Return (X, Y) of the center of cell containing provided text 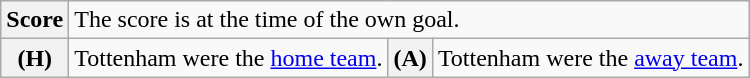
(A) (410, 58)
The score is at the time of the own goal. (409, 20)
Tottenham were the away team. (590, 58)
Score (35, 20)
Tottenham were the home team. (228, 58)
(H) (35, 58)
